Return (X, Y) of the center of cell containing provided text 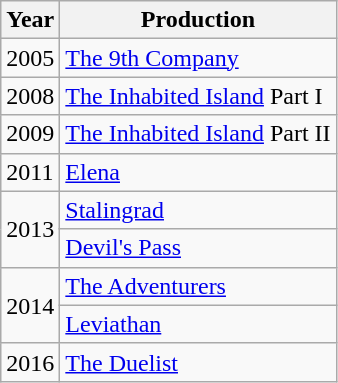
The Duelist (198, 362)
2011 (30, 172)
Stalingrad (198, 210)
The 9th Company (198, 58)
Year (30, 20)
2005 (30, 58)
2008 (30, 96)
2013 (30, 229)
2016 (30, 362)
The Inhabited Island Part I (198, 96)
The Adventurers (198, 286)
Elena (198, 172)
The Inhabited Island Part II (198, 134)
Devil's Pass (198, 248)
Production (198, 20)
Leviathan (198, 324)
2009 (30, 134)
2014 (30, 305)
